Extract the [X, Y] coordinate from the center of the cell holding the provided text.  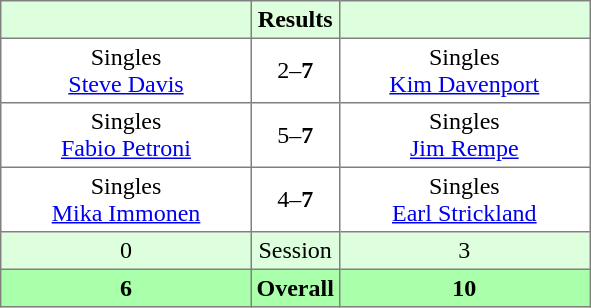
SinglesEarl Strickland [464, 199]
SinglesFabio Petroni [126, 135]
Session [295, 251]
Overall [295, 288]
6 [126, 288]
10 [464, 288]
SinglesKim Davenport [464, 70]
0 [126, 251]
4–7 [295, 199]
SinglesJim Rempe [464, 135]
3 [464, 251]
5–7 [295, 135]
SinglesSteve Davis [126, 70]
2–7 [295, 70]
SinglesMika Immonen [126, 199]
Results [295, 20]
